Output the [X, Y] coordinate of the center of the cell containing the given text.  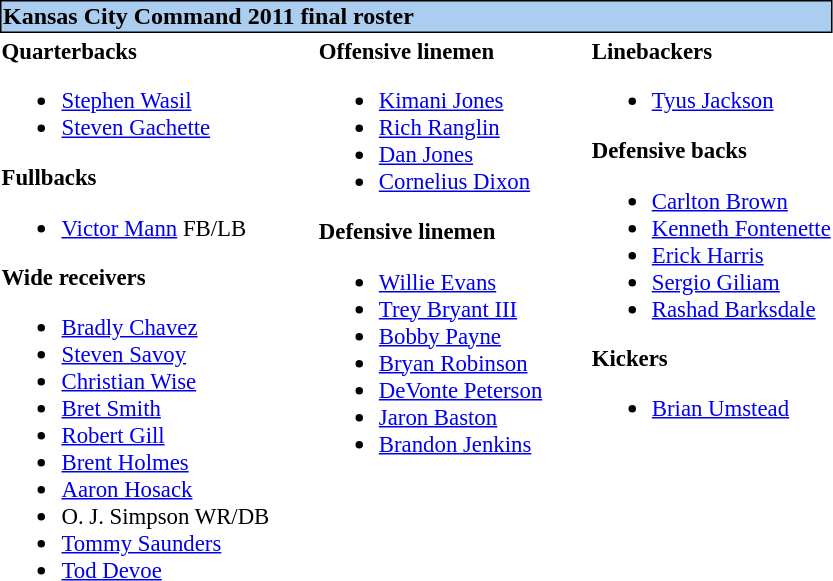
Kansas City Command 2011 final roster [416, 16]
